Return the (X, Y) coordinate for the center point of the cell that contains the specified text.  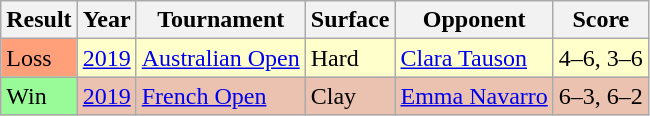
Surface (350, 20)
Score (600, 20)
Tournament (220, 20)
Australian Open (220, 58)
Loss (39, 58)
6–3, 6–2 (600, 96)
Result (39, 20)
Year (106, 20)
Emma Navarro (474, 96)
Clara Tauson (474, 58)
Clay (350, 96)
Hard (350, 58)
French Open (220, 96)
4–6, 3–6 (600, 58)
Opponent (474, 20)
Win (39, 96)
